Capture the cell that displays the provided text and extract its [x, y] central coordinate. 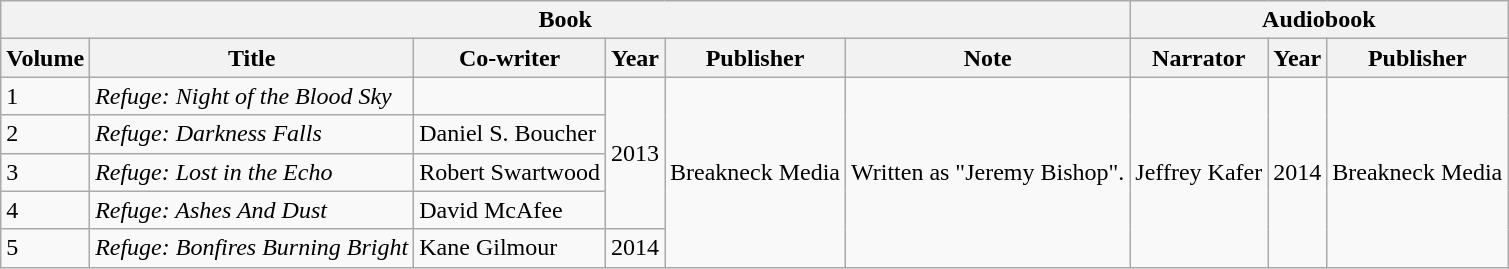
Book [566, 20]
Co-writer [510, 58]
2 [46, 134]
Jeffrey Kafer [1199, 172]
5 [46, 248]
Refuge: Ashes And Dust [252, 210]
Note [988, 58]
David McAfee [510, 210]
Daniel S. Boucher [510, 134]
Written as "Jeremy Bishop". [988, 172]
1 [46, 96]
4 [46, 210]
Audiobook [1319, 20]
Kane Gilmour [510, 248]
Refuge: Darkness Falls [252, 134]
Refuge: Night of the Blood Sky [252, 96]
Robert Swartwood [510, 172]
Volume [46, 58]
Refuge: Lost in the Echo [252, 172]
Narrator [1199, 58]
3 [46, 172]
Title [252, 58]
2013 [634, 153]
Refuge: Bonfires Burning Bright [252, 248]
